Return the (x, y) coordinate for the center point of the cell that contains the specified text.  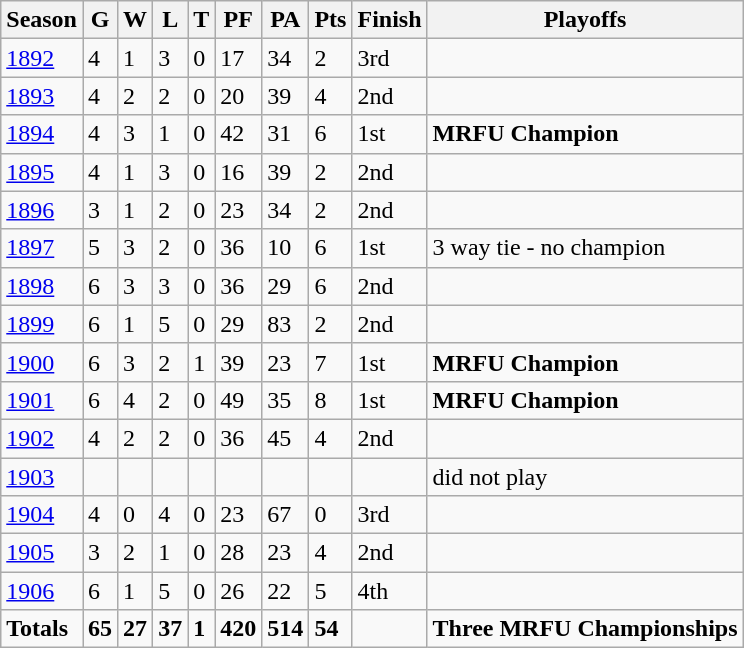
G (100, 20)
37 (170, 629)
1905 (42, 553)
Season (42, 20)
420 (238, 629)
514 (286, 629)
31 (286, 134)
17 (238, 58)
20 (238, 96)
1899 (42, 324)
did not play (585, 477)
Pts (330, 20)
Totals (42, 629)
83 (286, 324)
1902 (42, 438)
PA (286, 20)
1906 (42, 591)
8 (330, 400)
4th (390, 591)
45 (286, 438)
T (202, 20)
1893 (42, 96)
1897 (42, 248)
1903 (42, 477)
1894 (42, 134)
W (136, 20)
Three MRFU Championships (585, 629)
54 (330, 629)
7 (330, 362)
26 (238, 591)
1900 (42, 362)
49 (238, 400)
1898 (42, 286)
22 (286, 591)
1895 (42, 172)
10 (286, 248)
42 (238, 134)
1904 (42, 515)
Finish (390, 20)
Playoffs (585, 20)
28 (238, 553)
67 (286, 515)
1901 (42, 400)
27 (136, 629)
3 way tie - no champion (585, 248)
65 (100, 629)
35 (286, 400)
PF (238, 20)
16 (238, 172)
L (170, 20)
1896 (42, 210)
1892 (42, 58)
